Find where the given text appears and provide that cell's center as (x, y) coordinate. 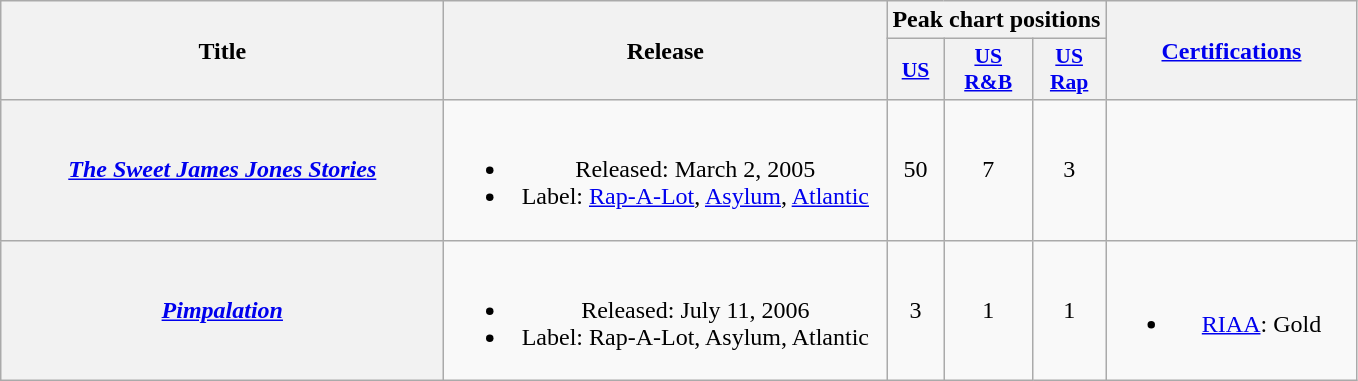
7 (988, 170)
50 (916, 170)
Release (666, 50)
USRap (1069, 70)
RIAA: Gold (1232, 310)
Pimpalation (222, 310)
US (916, 70)
Peak chart positions (996, 20)
Released: March 2, 2005Label: Rap-A-Lot, Asylum, Atlantic (666, 170)
Released: July 11, 2006Label: Rap-A-Lot, Asylum, Atlantic (666, 310)
USR&B (988, 70)
Certifications (1232, 50)
The Sweet James Jones Stories (222, 170)
Title (222, 50)
